Provide the [x, y] coordinate of the cell's center where the given text is located.  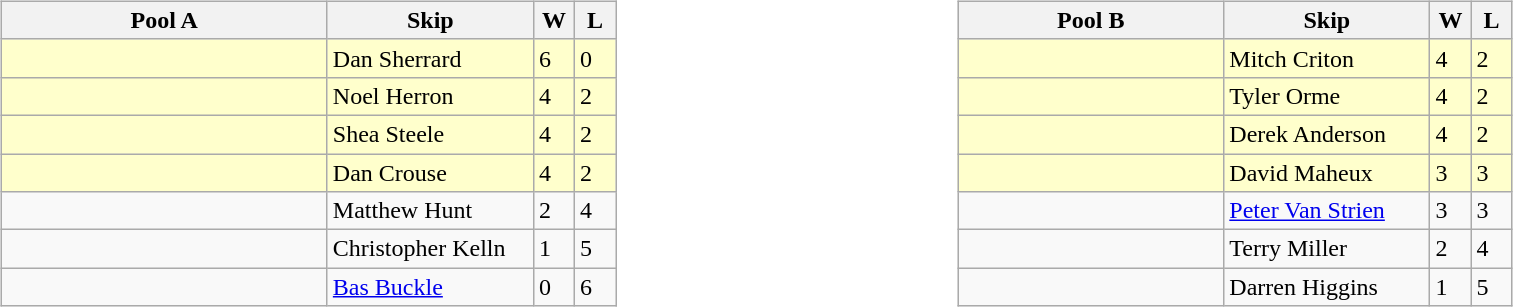
Noel Herron [430, 96]
Bas Buckle [430, 287]
Matthew Hunt [430, 211]
Peter Van Strien [1327, 211]
Tyler Orme [1327, 96]
Christopher Kelln [430, 249]
Darren Higgins [1327, 287]
Derek Anderson [1327, 134]
Pool A [164, 20]
Dan Sherrard [430, 58]
Mitch Criton [1327, 58]
David Maheux [1327, 173]
Terry Miller [1327, 249]
Dan Crouse [430, 173]
Shea Steele [430, 134]
Pool B [1091, 20]
